Detect which cell encompasses the target text, then output its (X, Y) center coordinate. 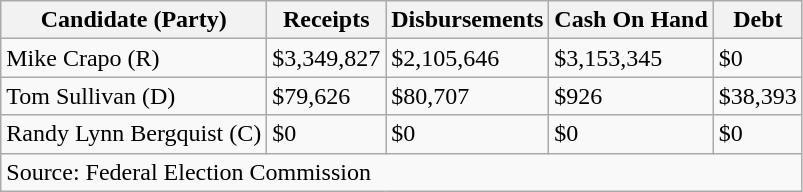
$3,349,827 (326, 58)
Receipts (326, 20)
$38,393 (758, 96)
Mike Crapo (R) (134, 58)
Randy Lynn Bergquist (C) (134, 134)
Disbursements (468, 20)
Debt (758, 20)
$2,105,646 (468, 58)
Cash On Hand (631, 20)
$80,707 (468, 96)
Candidate (Party) (134, 20)
$926 (631, 96)
Tom Sullivan (D) (134, 96)
$79,626 (326, 96)
Source: Federal Election Commission (402, 172)
$3,153,345 (631, 58)
